From the cell containing the given text, extract its center point as (x, y) coordinate. 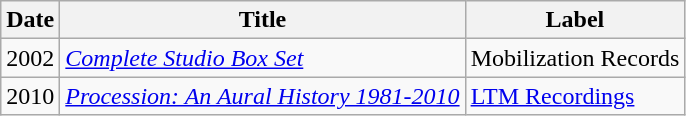
Label (575, 20)
Procession: An Aural History 1981-2010 (262, 96)
2002 (30, 58)
Complete Studio Box Set (262, 58)
2010 (30, 96)
LTM Recordings (575, 96)
Date (30, 20)
Title (262, 20)
Mobilization Records (575, 58)
